From the cell containing the given text, extract its center point as (X, Y) coordinate. 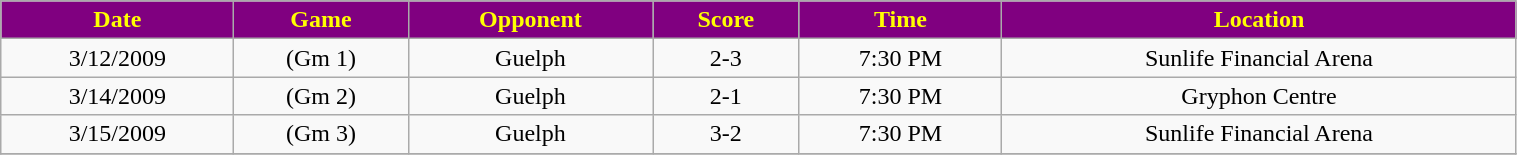
Score (726, 20)
Opponent (530, 20)
Game (321, 20)
3/14/2009 (118, 96)
Gryphon Centre (1259, 96)
Location (1259, 20)
2-1 (726, 96)
(Gm 2) (321, 96)
3/15/2009 (118, 134)
Date (118, 20)
(Gm 1) (321, 58)
(Gm 3) (321, 134)
3-2 (726, 134)
2-3 (726, 58)
Time (900, 20)
3/12/2009 (118, 58)
